Search for the cell housing the specified text and yield its (X, Y) center coordinate. 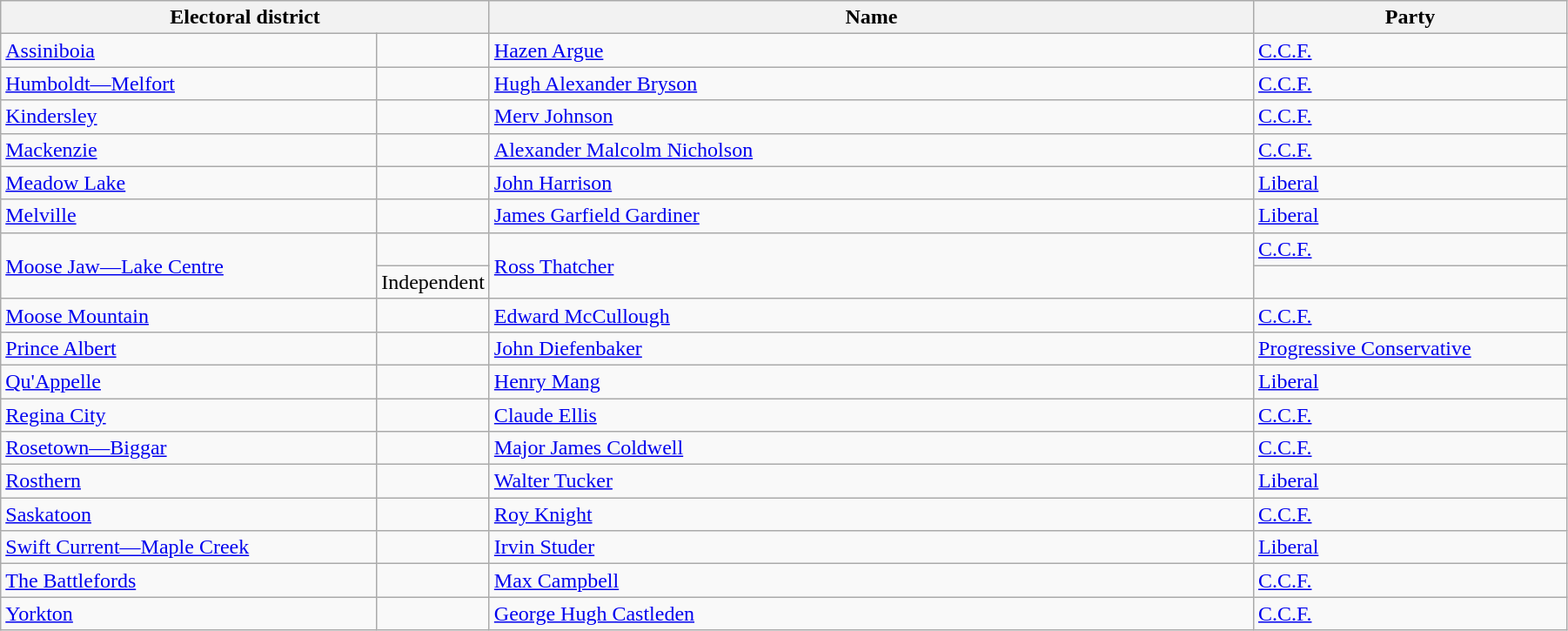
Yorkton (189, 614)
John Harrison (871, 183)
Alexander Malcolm Nicholson (871, 150)
Claude Ellis (871, 415)
Hugh Alexander Bryson (871, 84)
Regina City (189, 415)
James Garfield Gardiner (871, 216)
Electoral district (245, 17)
Moose Jaw—Lake Centre (189, 265)
Walter Tucker (871, 481)
Rosetown—Biggar (189, 448)
Saskatoon (189, 514)
Kindersley (189, 117)
Swift Current—Maple Creek (189, 547)
Assiniboia (189, 50)
Ross Thatcher (871, 265)
Major James Coldwell (871, 448)
Name (871, 17)
Prince Albert (189, 348)
Henry Mang (871, 381)
Edward McCullough (871, 315)
Irvin Studer (871, 547)
Moose Mountain (189, 315)
The Battlefords (189, 581)
Independent (433, 282)
Roy Knight (871, 514)
Rosthern (189, 481)
Humboldt—Melfort (189, 84)
Hazen Argue (871, 50)
Max Campbell (871, 581)
Party (1411, 17)
John Diefenbaker (871, 348)
Merv Johnson (871, 117)
Mackenzie (189, 150)
Meadow Lake (189, 183)
Progressive Conservative (1411, 348)
Qu'Appelle (189, 381)
Melville (189, 216)
George Hugh Castleden (871, 614)
